Detect which cell encompasses the target text, then output its [x, y] center coordinate. 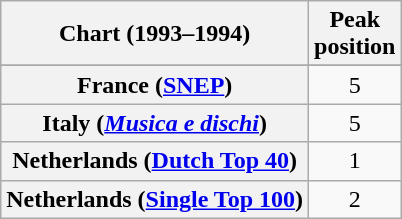
Netherlands (Dutch Top 40) [155, 161]
Chart (1993–1994) [155, 34]
France (SNEP) [155, 85]
Netherlands (Single Top 100) [155, 199]
2 [355, 199]
Italy (Musica e dischi) [155, 123]
Peakposition [355, 34]
1 [355, 161]
